Pinpoint the cell where the given text exists, returning its (X, Y) midpoint coordinate. 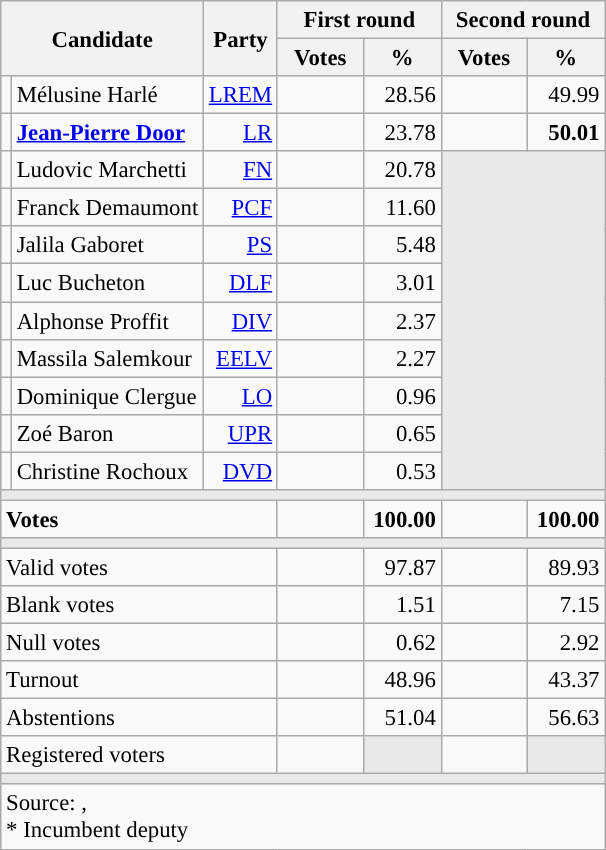
50.01 (566, 133)
DLF (241, 283)
20.78 (402, 170)
Massila Salemkour (107, 358)
89.93 (566, 567)
Dominique Clergue (107, 396)
51.04 (402, 718)
Ludovic Marchetti (107, 170)
Null votes (140, 643)
Franck Demaumont (107, 208)
Candidate (102, 38)
Alphonse Proffit (107, 321)
Registered voters (140, 755)
LREM (241, 95)
0.62 (402, 643)
Turnout (140, 680)
2.37 (402, 321)
DVD (241, 471)
48.96 (402, 680)
EELV (241, 358)
DIV (241, 321)
Source: , * Incumbent deputy (303, 818)
Jean-Pierre Door (107, 133)
0.65 (402, 433)
43.37 (566, 680)
Luc Bucheton (107, 283)
UPR (241, 433)
Jalila Gaboret (107, 245)
Abstentions (140, 718)
Valid votes (140, 567)
97.87 (402, 567)
LR (241, 133)
Party (241, 38)
0.96 (402, 396)
28.56 (402, 95)
Mélusine Harlé (107, 95)
1.51 (402, 605)
LO (241, 396)
FN (241, 170)
11.60 (402, 208)
2.27 (402, 358)
5.48 (402, 245)
First round (359, 20)
3.01 (402, 283)
0.53 (402, 471)
7.15 (566, 605)
Christine Rochoux (107, 471)
PS (241, 245)
2.92 (566, 643)
56.63 (566, 718)
PCF (241, 208)
Second round (523, 20)
Zoé Baron (107, 433)
Blank votes (140, 605)
49.99 (566, 95)
23.78 (402, 133)
